Output the (X, Y) coordinate of the center of the cell containing the given text.  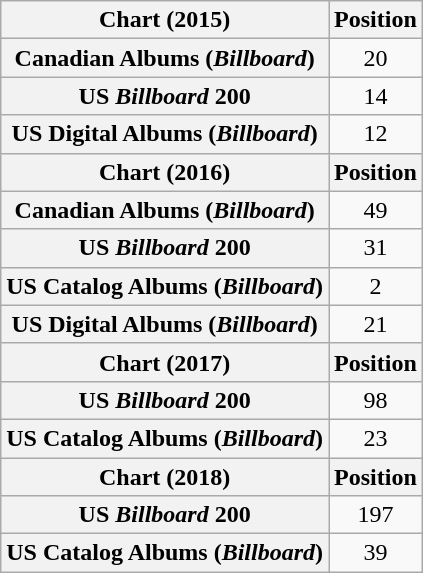
14 (376, 96)
21 (376, 324)
Chart (2017) (165, 362)
197 (376, 515)
23 (376, 438)
49 (376, 210)
Chart (2015) (165, 20)
31 (376, 248)
20 (376, 58)
Chart (2016) (165, 172)
98 (376, 400)
39 (376, 553)
12 (376, 134)
Chart (2018) (165, 477)
2 (376, 286)
